Return the [x, y] coordinate for the center point of the cell that contains the specified text.  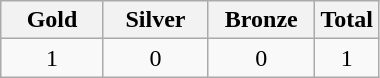
Total [347, 20]
Bronze [262, 20]
Silver [155, 20]
Gold [52, 20]
